Find where the given text appears and provide that cell's center as (x, y) coordinate. 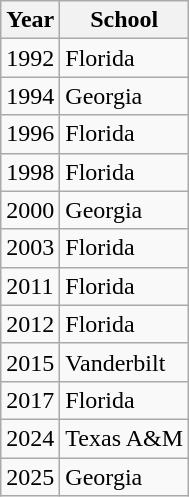
2025 (30, 477)
Texas A&M (124, 438)
1996 (30, 134)
2015 (30, 362)
2012 (30, 324)
Vanderbilt (124, 362)
Year (30, 20)
School (124, 20)
2024 (30, 438)
2011 (30, 286)
2017 (30, 400)
2000 (30, 210)
1998 (30, 172)
1994 (30, 96)
2003 (30, 248)
1992 (30, 58)
